Pinpoint the cell where the given text exists, returning its (x, y) midpoint coordinate. 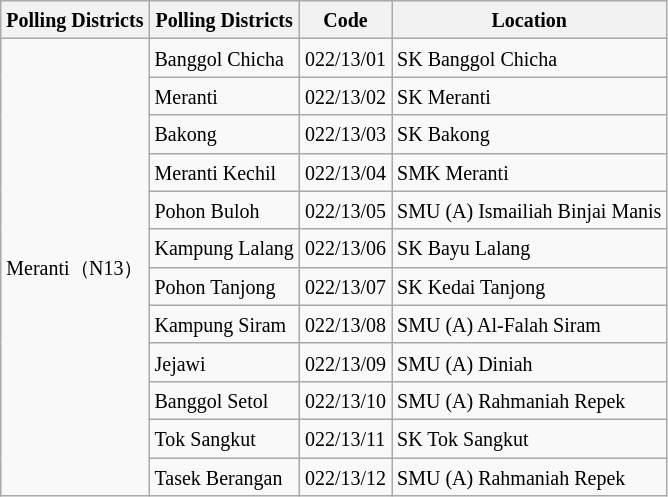
Jejawi (224, 362)
022/13/11 (345, 438)
SMK Meranti (530, 172)
Kampung Siram (224, 324)
022/13/04 (345, 172)
Kampung Lalang (224, 248)
Tasek Berangan (224, 477)
SK Bakong (530, 134)
022/13/10 (345, 400)
Bakong (224, 134)
022/13/03 (345, 134)
Meranti Kechil (224, 172)
SK Meranti (530, 96)
Meranti（N13） (75, 268)
Meranti (224, 96)
022/13/02 (345, 96)
022/13/08 (345, 324)
022/13/07 (345, 286)
022/13/09 (345, 362)
Location (530, 20)
SMU (A) Diniah (530, 362)
SK Banggol Chicha (530, 58)
SK Bayu Lalang (530, 248)
SMU (A) Al-Falah Siram (530, 324)
SK Kedai Tanjong (530, 286)
022/13/01 (345, 58)
Code (345, 20)
Pohon Buloh (224, 210)
Banggol Chicha (224, 58)
022/13/05 (345, 210)
022/13/06 (345, 248)
SMU (A) Ismailiah Binjai Manis (530, 210)
022/13/12 (345, 477)
Tok Sangkut (224, 438)
Banggol Setol (224, 400)
Pohon Tanjong (224, 286)
SK Tok Sangkut (530, 438)
